Scan for the cell matching the given text and deliver its (X, Y) coordinate at center. 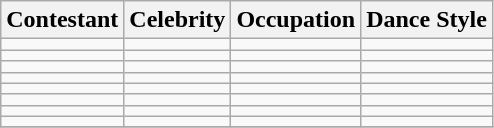
Contestant (62, 20)
Occupation (296, 20)
Dance Style (427, 20)
Celebrity (178, 20)
